Return (X, Y) of the center of cell containing provided text 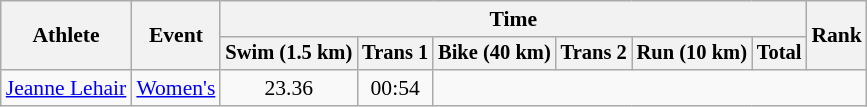
Run (10 km) (692, 54)
Women's (176, 88)
Rank (836, 36)
Event (176, 36)
Bike (40 km) (494, 54)
Athlete (66, 36)
Swim (1.5 km) (288, 54)
Jeanne Lehair (66, 88)
23.36 (288, 88)
Trans 2 (594, 54)
Trans 1 (395, 54)
00:54 (395, 88)
Time (513, 19)
Total (780, 54)
